Capture the cell that displays the provided text and extract its [X, Y] central coordinate. 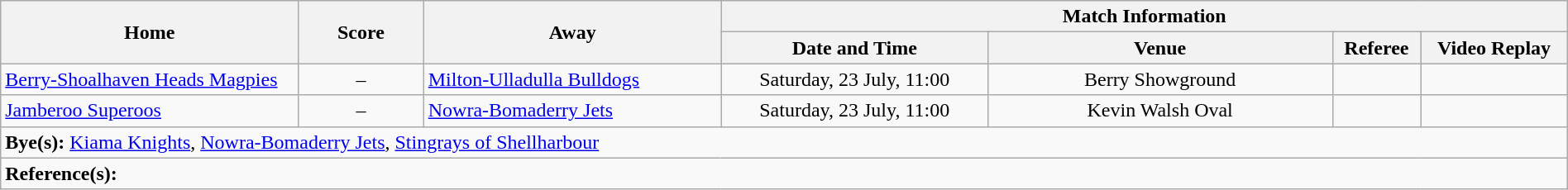
Match Information [1145, 17]
Jamberoo Superoos [150, 111]
Video Replay [1494, 48]
Referee [1376, 48]
Bye(s): Kiama Knights, Nowra-Bomaderry Jets, Stingrays of Shellharbour [784, 142]
Kevin Walsh Oval [1159, 111]
Milton-Ulladulla Bulldogs [572, 79]
Score [361, 32]
Berry-Shoalhaven Heads Magpies [150, 79]
Venue [1159, 48]
Home [150, 32]
Reference(s): [784, 173]
Date and Time [854, 48]
Berry Showground [1159, 79]
Away [572, 32]
Nowra-Bomaderry Jets [572, 111]
